Return (X, Y) of the center of cell containing provided text 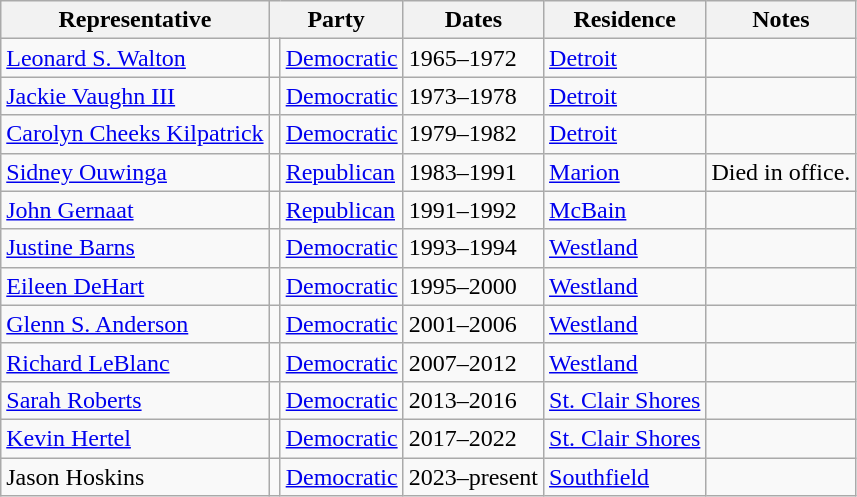
Died in office. (781, 172)
2001–2006 (473, 324)
Sarah Roberts (135, 400)
1983–1991 (473, 172)
1995–2000 (473, 286)
1979–1982 (473, 134)
2023–present (473, 477)
Jason Hoskins (135, 477)
Representative (135, 20)
2007–2012 (473, 362)
Jackie Vaughn III (135, 96)
Leonard S. Walton (135, 58)
1993–1994 (473, 248)
Notes (781, 20)
Party (336, 20)
2013–2016 (473, 400)
Kevin Hertel (135, 438)
1965–1972 (473, 58)
Southfield (625, 477)
McBain (625, 210)
Justine Barns (135, 248)
Sidney Ouwinga (135, 172)
Dates (473, 20)
Residence (625, 20)
Eileen DeHart (135, 286)
2017–2022 (473, 438)
John Gernaat (135, 210)
Carolyn Cheeks Kilpatrick (135, 134)
Richard LeBlanc (135, 362)
1973–1978 (473, 96)
Marion (625, 172)
Glenn S. Anderson (135, 324)
1991–1992 (473, 210)
